Scan for the cell matching the given text and deliver its [X, Y] coordinate at center. 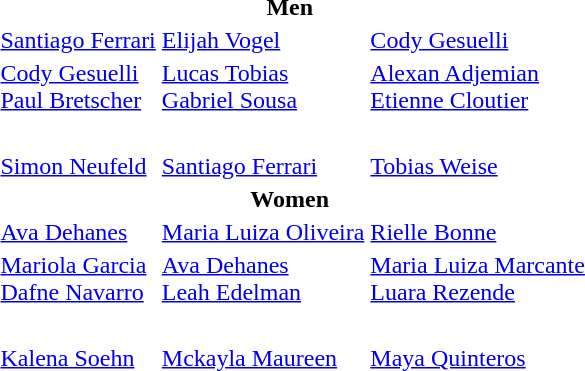
Lucas Tobias Gabriel Sousa [263, 86]
Maria Luiza Oliveira [263, 232]
Santiago Ferrari [263, 166]
Elijah Vogel [263, 40]
Ava Dehanes Leah Edelman [263, 278]
